Return [X, Y] of the center of cell containing provided text 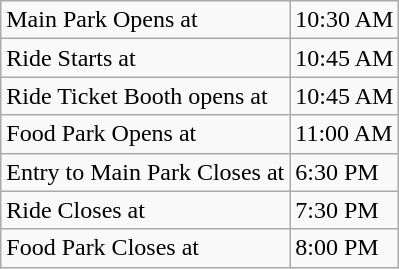
Ride Ticket Booth opens at [146, 96]
Entry to Main Park Closes at [146, 172]
Ride Starts at [146, 58]
Food Park Closes at [146, 248]
7:30 PM [344, 210]
11:00 AM [344, 134]
Ride Closes at [146, 210]
Main Park Opens at [146, 20]
Food Park Opens at [146, 134]
6:30 PM [344, 172]
8:00 PM [344, 248]
10:30 AM [344, 20]
